Return the [X, Y] coordinate for the center point of the cell that contains the specified text.  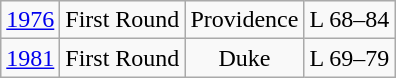
1981 [30, 58]
L 69–79 [350, 58]
Providence [244, 20]
Duke [244, 58]
1976 [30, 20]
L 68–84 [350, 20]
